Capture the cell that displays the provided text and extract its [x, y] central coordinate. 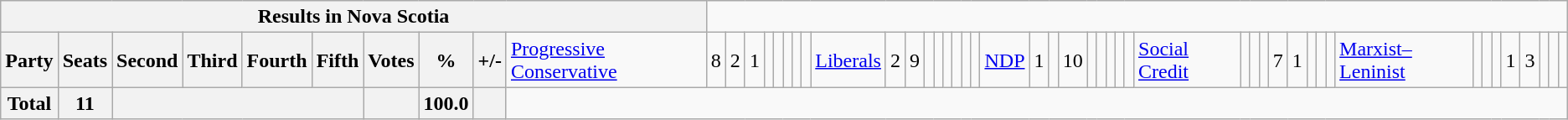
Fourth [276, 60]
Liberals [848, 60]
11 [85, 103]
Party [29, 60]
7 [1278, 60]
8 [715, 60]
Seats [85, 60]
Fifth [338, 60]
9 [915, 60]
+/- [489, 60]
Total [29, 103]
Results in Nova Scotia [353, 17]
Third [213, 60]
Second [147, 60]
% [446, 60]
10 [1072, 60]
NDP [1005, 60]
100.0 [446, 103]
Progressive Conservative [606, 60]
Votes [391, 60]
Social Credit [1188, 60]
3 [1529, 60]
Marxist–Leninist [1404, 60]
